Identify which cell holds the provided text, then report its [x, y] central coordinate. 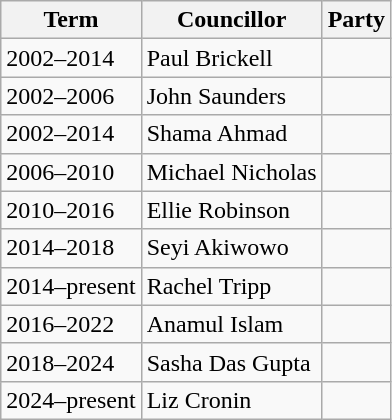
Michael Nicholas [232, 172]
Anamul Islam [232, 324]
2018–2024 [71, 362]
2006–2010 [71, 172]
Term [71, 20]
John Saunders [232, 96]
Rachel Tripp [232, 286]
Party [356, 20]
Shama Ahmad [232, 134]
Paul Brickell [232, 58]
Sasha Das Gupta [232, 362]
Seyi Akiwowo [232, 248]
Councillor [232, 20]
Ellie Robinson [232, 210]
2014–present [71, 286]
2002–2006 [71, 96]
2016–2022 [71, 324]
2014–2018 [71, 248]
2010–2016 [71, 210]
Liz Cronin [232, 400]
2024–present [71, 400]
